Capture the cell that displays the provided text and extract its [x, y] central coordinate. 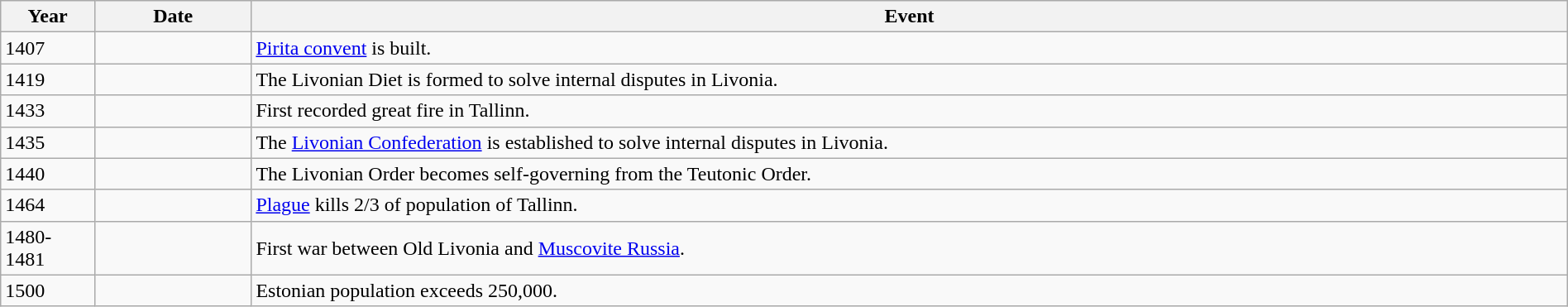
1480-1481 [48, 248]
Plague kills 2/3 of population of Tallinn. [910, 205]
1419 [48, 79]
1435 [48, 142]
Estonian population exceeds 250,000. [910, 290]
Year [48, 17]
Event [910, 17]
1464 [48, 205]
1407 [48, 48]
1433 [48, 111]
First war between Old Livonia and Muscovite Russia. [910, 248]
Pirita convent is built. [910, 48]
The Livonian Order becomes self-governing from the Teutonic Order. [910, 174]
The Livonian Diet is formed to solve internal disputes in Livonia. [910, 79]
1440 [48, 174]
First recorded great fire in Tallinn. [910, 111]
1500 [48, 290]
The Livonian Confederation is established to solve internal disputes in Livonia. [910, 142]
Date [172, 17]
